Search for the cell housing the specified text and yield its [x, y] center coordinate. 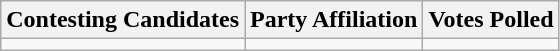
Party Affiliation [334, 20]
Votes Polled [491, 20]
Contesting Candidates [123, 20]
